Return (x, y) of the center of cell containing provided text 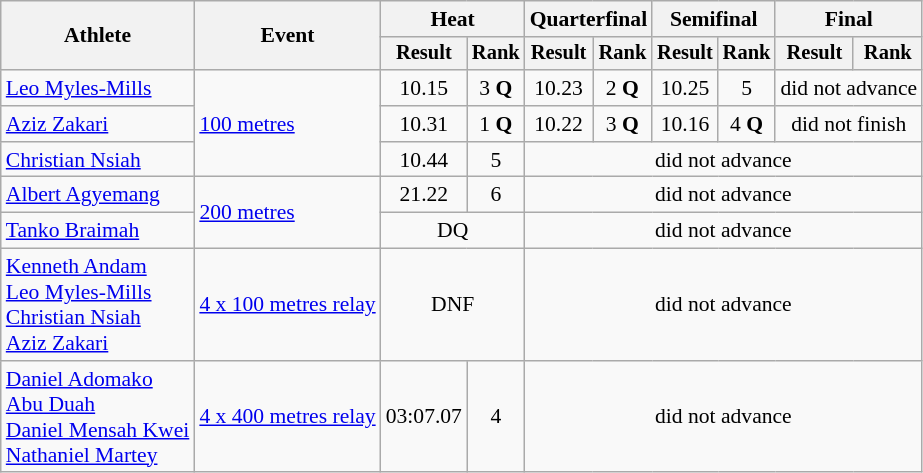
03:07.07 (424, 417)
Athlete (98, 36)
DNF (453, 305)
200 metres (287, 212)
Semifinal (714, 19)
10.23 (559, 88)
4 x 100 metres relay (287, 305)
10.15 (424, 88)
Christian Nsiah (98, 160)
2 Q (622, 88)
10.44 (424, 160)
4 Q (747, 124)
did not finish (848, 124)
10.22 (559, 124)
Event (287, 36)
Kenneth AndamLeo Myles-Mills Christian NsiahAziz Zakari (98, 305)
6 (496, 195)
10.31 (424, 124)
Albert Agyemang (98, 195)
4 (496, 417)
Tanko Braimah (98, 231)
10.25 (685, 88)
Quarterfinal (589, 19)
4 x 400 metres relay (287, 417)
100 metres (287, 124)
Aziz Zakari (98, 124)
Leo Myles-Mills (98, 88)
Heat (453, 19)
1 Q (496, 124)
10.16 (685, 124)
Daniel AdomakoAbu DuahDaniel Mensah KweiNathaniel Martey (98, 417)
DQ (453, 231)
Final (848, 19)
21.22 (424, 195)
